Return the (X, Y) coordinate for the center point of the cell that contains the specified text.  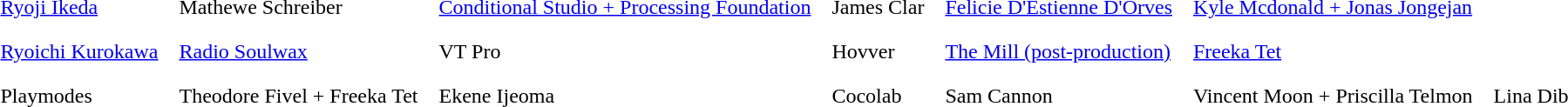
The Mill (post-production) (1059, 51)
Radio Soulwax (298, 51)
Hovver (879, 51)
Freeka Tet (1333, 51)
VT Pro (625, 51)
